Scan for the cell matching the given text and deliver its (x, y) coordinate at center. 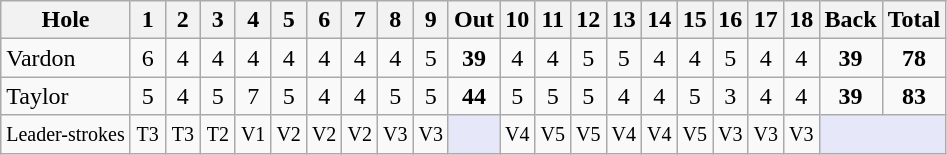
Back (850, 20)
Total (914, 20)
11 (553, 20)
Hole (66, 20)
17 (766, 20)
9 (431, 20)
V1 (253, 134)
Leader-strokes (66, 134)
14 (660, 20)
10 (518, 20)
83 (914, 96)
12 (589, 20)
13 (624, 20)
78 (914, 58)
Vardon (66, 58)
Taylor (66, 96)
Out (474, 20)
2 (182, 20)
18 (802, 20)
16 (731, 20)
8 (395, 20)
1 (148, 20)
T2 (218, 134)
15 (695, 20)
44 (474, 96)
